Output the [X, Y] coordinate of the center of the cell containing the given text.  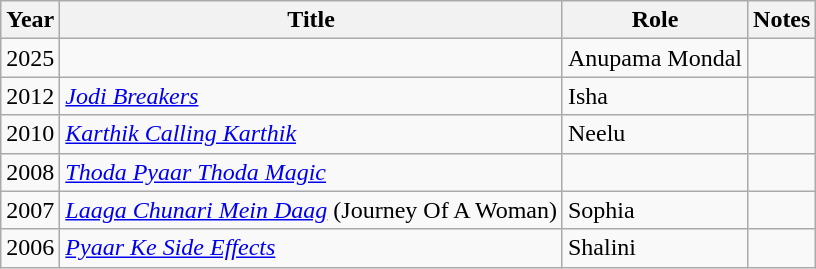
Pyaar Ke Side Effects [312, 248]
Laaga Chunari Mein Daag (Journey Of A Woman) [312, 210]
Neelu [654, 134]
2007 [30, 210]
Role [654, 20]
Sophia [654, 210]
Jodi Breakers [312, 96]
Shalini [654, 248]
2006 [30, 248]
2008 [30, 172]
Notes [782, 20]
Anupama Mondal [654, 58]
Title [312, 20]
2025 [30, 58]
Karthik Calling Karthik [312, 134]
Year [30, 20]
2010 [30, 134]
Isha [654, 96]
Thoda Pyaar Thoda Magic [312, 172]
2012 [30, 96]
